Locate the cell with the specified text and output its (X, Y) center coordinate. 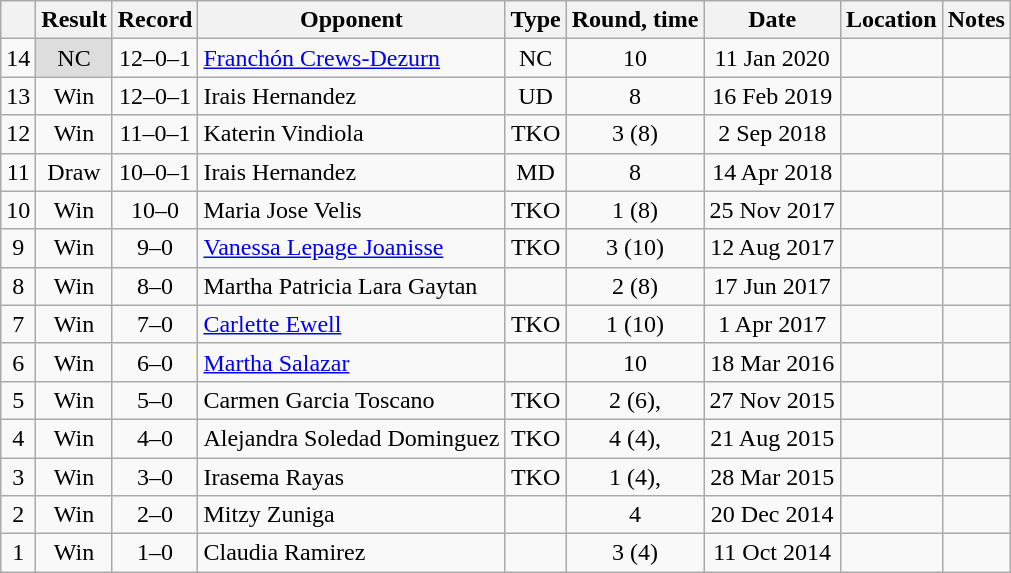
28 Mar 2015 (772, 477)
Katerin Vindiola (352, 134)
1–0 (155, 553)
Carmen Garcia Toscano (352, 400)
5 (18, 400)
6 (18, 362)
UD (536, 96)
Franchón Crews-Dezurn (352, 58)
2 Sep 2018 (772, 134)
14 (18, 58)
27 Nov 2015 (772, 400)
Vanessa Lepage Joanisse (352, 248)
Round, time (635, 20)
Martha Patricia Lara Gaytan (352, 286)
3 (4) (635, 553)
Opponent (352, 20)
Result (74, 20)
Type (536, 20)
Claudia Ramirez (352, 553)
17 Jun 2017 (772, 286)
Notes (976, 20)
2 (8) (635, 286)
1 (18, 553)
14 Apr 2018 (772, 172)
Maria Jose Velis (352, 210)
Carlette Ewell (352, 324)
7 (18, 324)
Mitzy Zuniga (352, 515)
21 Aug 2015 (772, 438)
4 (4), (635, 438)
9–0 (155, 248)
13 (18, 96)
8–0 (155, 286)
5–0 (155, 400)
2 (6), (635, 400)
12 Aug 2017 (772, 248)
6–0 (155, 362)
1 Apr 2017 (772, 324)
Martha Salazar (352, 362)
12 (18, 134)
Alejandra Soledad Dominguez (352, 438)
2–0 (155, 515)
16 Feb 2019 (772, 96)
3 (18, 477)
25 Nov 2017 (772, 210)
Irasema Rayas (352, 477)
Draw (74, 172)
MD (536, 172)
11 (18, 172)
1 (8) (635, 210)
11–0–1 (155, 134)
3 (10) (635, 248)
7–0 (155, 324)
Location (891, 20)
3 (8) (635, 134)
10–0 (155, 210)
Record (155, 20)
1 (4), (635, 477)
20 Dec 2014 (772, 515)
9 (18, 248)
3–0 (155, 477)
Date (772, 20)
11 Jan 2020 (772, 58)
4–0 (155, 438)
2 (18, 515)
18 Mar 2016 (772, 362)
10–0–1 (155, 172)
11 Oct 2014 (772, 553)
1 (10) (635, 324)
